For the text-containing cell, return its midpoint in (X, Y) coordinate format. 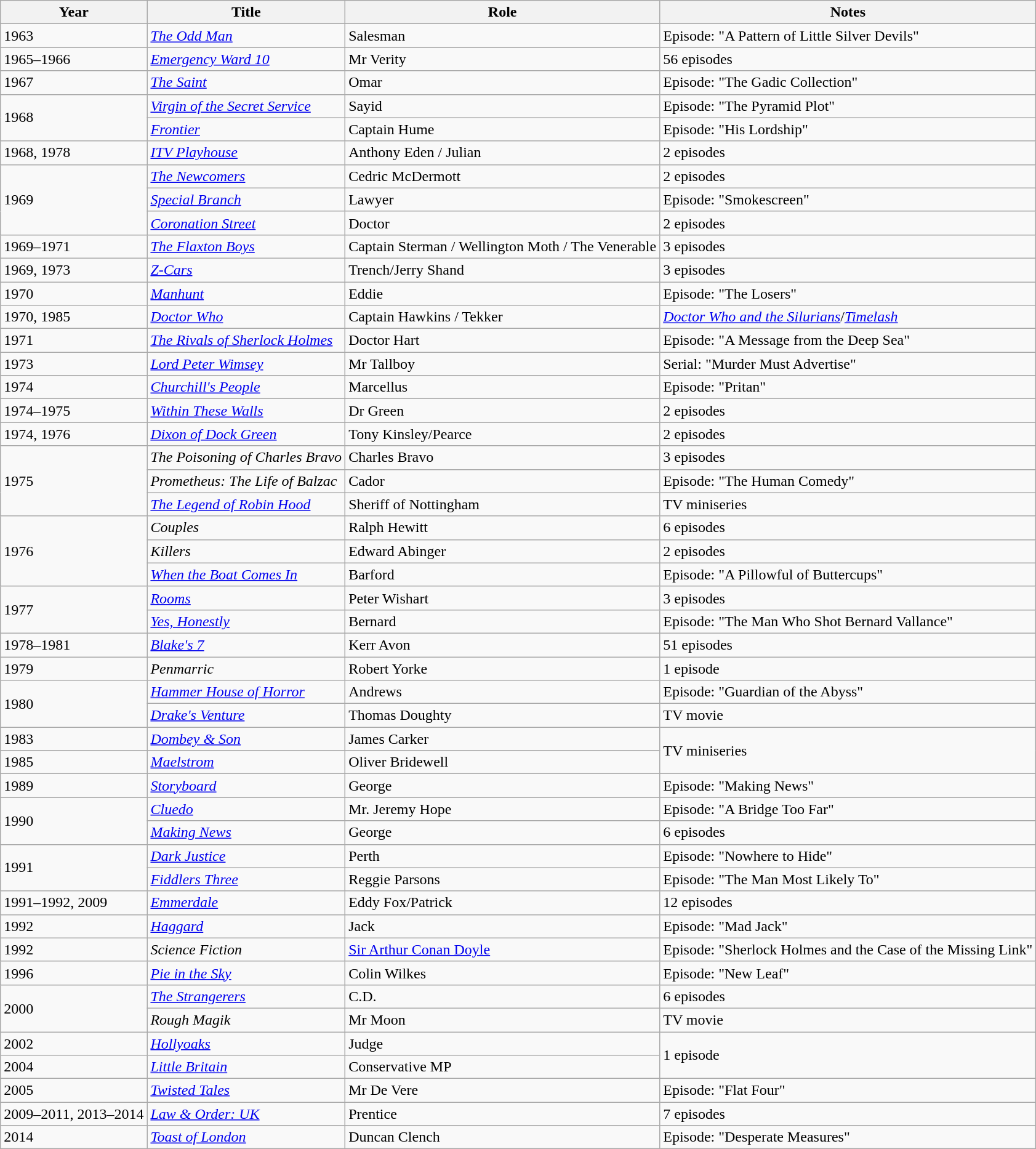
The Rivals of Sherlock Holmes (246, 341)
1996 (74, 973)
Episode: "Sherlock Holmes and the Case of the Missing Link" (848, 949)
Frontier (246, 129)
1975 (74, 481)
Episode: "Desperate Measures" (848, 1137)
Captain Hawkins / Tekker (502, 317)
Episode: "His Lordship" (848, 129)
Hollyoaks (246, 1044)
1985 (74, 762)
Lawyer (502, 200)
1979 (74, 668)
Churchill's People (246, 387)
Dr Green (502, 411)
Doctor Who and the Silurians/Timelash (848, 317)
Lord Peter Wimsey (246, 364)
Colin Wilkes (502, 973)
Serial: "Murder Must Advertise" (848, 364)
The Strangerers (246, 996)
Blake's 7 (246, 645)
Prentice (502, 1114)
Special Branch (246, 200)
7 episodes (848, 1114)
Oliver Bridewell (502, 762)
Edward Abinger (502, 551)
Eddie (502, 294)
Mr Moon (502, 1020)
Storyboard (246, 786)
Duncan Clench (502, 1137)
2014 (74, 1137)
1974, 1976 (74, 434)
Episode: "A Bridge Too Far" (848, 809)
Anthony Eden / Julian (502, 153)
Episode: "Mad Jack" (848, 926)
Robert Yorke (502, 668)
Judge (502, 1044)
Episode: "The Pyramid Plot" (848, 106)
Haggard (246, 926)
1971 (74, 341)
When the Boat Comes In (246, 574)
1983 (74, 739)
Rough Magik (246, 1020)
Episode: "Guardian of the Abyss" (848, 692)
Pie in the Sky (246, 973)
2005 (74, 1091)
Episode: "Smokescreen" (848, 200)
1990 (74, 821)
Cedric McDermott (502, 176)
Within These Walls (246, 411)
Prometheus: The Life of Balzac (246, 481)
Coronation Street (246, 223)
1970 (74, 294)
Twisted Tales (246, 1091)
Episode: "A Message from the Deep Sea" (848, 341)
Doctor (502, 223)
Hammer House of Horror (246, 692)
Sayid (502, 106)
Cluedo (246, 809)
Tony Kinsley/Pearce (502, 434)
C.D. (502, 996)
Episode: "The Man Who Shot Bernard Vallance" (848, 621)
1969–1971 (74, 246)
Manhunt (246, 294)
Episode: "The Human Comedy" (848, 481)
Law & Order: UK (246, 1114)
Couples (246, 528)
Year (74, 12)
Peter Wishart (502, 598)
Doctor Hart (502, 341)
1967 (74, 83)
James Carker (502, 739)
Dixon of Dock Green (246, 434)
Doctor Who (246, 317)
Episode: "Flat Four" (848, 1091)
1980 (74, 704)
Episode: "New Leaf" (848, 973)
Perth (502, 856)
Drake's Venture (246, 716)
Episode: "Nowhere to Hide" (848, 856)
The Legend of Robin Hood (246, 504)
51 episodes (848, 645)
Jack (502, 926)
56 episodes (848, 59)
Episode: "The Losers" (848, 294)
Toast of London (246, 1137)
1991–1992, 2009 (74, 903)
Maelstrom (246, 762)
1989 (74, 786)
Captain Sterman / Wellington Moth / The Venerable (502, 246)
Episode: "The Gadic Collection" (848, 83)
Bernard (502, 621)
Yes, Honestly (246, 621)
Eddy Fox/Patrick (502, 903)
Mr De Vere (502, 1091)
Fiddlers Three (246, 879)
Z-Cars (246, 270)
Barford (502, 574)
1973 (74, 364)
Marcellus (502, 387)
Salesman (502, 36)
1968 (74, 118)
Thomas Doughty (502, 716)
Trench/Jerry Shand (502, 270)
Mr Verity (502, 59)
Emergency Ward 10 (246, 59)
12 episodes (848, 903)
Role (502, 12)
Little Britain (246, 1067)
Episode: "Pritan" (848, 387)
The Newcomers (246, 176)
2000 (74, 1008)
Title (246, 12)
Penmarric (246, 668)
1974–1975 (74, 411)
Notes (848, 12)
Making News (246, 833)
Captain Hume (502, 129)
Virgin of the Secret Service (246, 106)
Conservative MP (502, 1067)
Episode: "Making News" (848, 786)
2002 (74, 1044)
Mr Tallboy (502, 364)
Cador (502, 481)
1976 (74, 551)
The Odd Man (246, 36)
1974 (74, 387)
The Poisoning of Charles Bravo (246, 458)
Omar (502, 83)
1978–1981 (74, 645)
2009–2011, 2013–2014 (74, 1114)
Ralph Hewitt (502, 528)
Episode: "A Pillowful of Buttercups" (848, 574)
Dark Justice (246, 856)
Reggie Parsons (502, 879)
1970, 1985 (74, 317)
Andrews (502, 692)
Killers (246, 551)
1968, 1978 (74, 153)
Sir Arthur Conan Doyle (502, 949)
1977 (74, 610)
2004 (74, 1067)
Episode: "The Man Most Likely To" (848, 879)
Charles Bravo (502, 458)
Dombey & Son (246, 739)
Episode: "A Pattern of Little Silver Devils" (848, 36)
The Flaxton Boys (246, 246)
Sheriff of Nottingham (502, 504)
1963 (74, 36)
1965–1966 (74, 59)
The Saint (246, 83)
Kerr Avon (502, 645)
Rooms (246, 598)
1969, 1973 (74, 270)
Mr. Jeremy Hope (502, 809)
Science Fiction (246, 949)
Emmerdale (246, 903)
1991 (74, 868)
ITV Playhouse (246, 153)
1969 (74, 200)
